Detect which cell encompasses the target text, then output its (x, y) center coordinate. 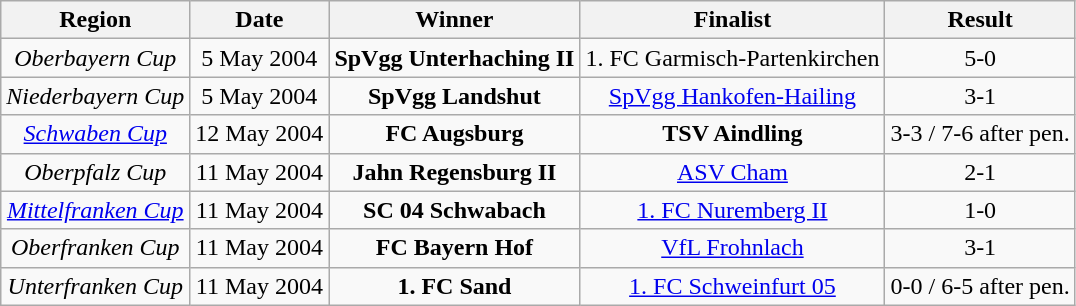
Region (96, 20)
2-1 (980, 172)
VfL Frohnlach (732, 248)
1. FC Schweinfurt 05 (732, 286)
Date (260, 20)
SpVgg Hankofen-Hailing (732, 96)
Winner (454, 20)
12 May 2004 (260, 134)
Oberfranken Cup (96, 248)
Oberbayern Cup (96, 58)
5-0 (980, 58)
Niederbayern Cup (96, 96)
FC Augsburg (454, 134)
1-0 (980, 210)
FC Bayern Hof (454, 248)
Jahn Regensburg II (454, 172)
1. FC Nuremberg II (732, 210)
Mittelfranken Cup (96, 210)
3-3 / 7-6 after pen. (980, 134)
Unterfranken Cup (96, 286)
1. FC Garmisch-Partenkirchen (732, 58)
ASV Cham (732, 172)
Result (980, 20)
SpVgg Landshut (454, 96)
1. FC Sand (454, 286)
0-0 / 6-5 after pen. (980, 286)
Finalist (732, 20)
SpVgg Unterhaching II (454, 58)
Schwaben Cup (96, 134)
TSV Aindling (732, 134)
Oberpfalz Cup (96, 172)
SC 04 Schwabach (454, 210)
